Capture the cell that displays the provided text and extract its [x, y] central coordinate. 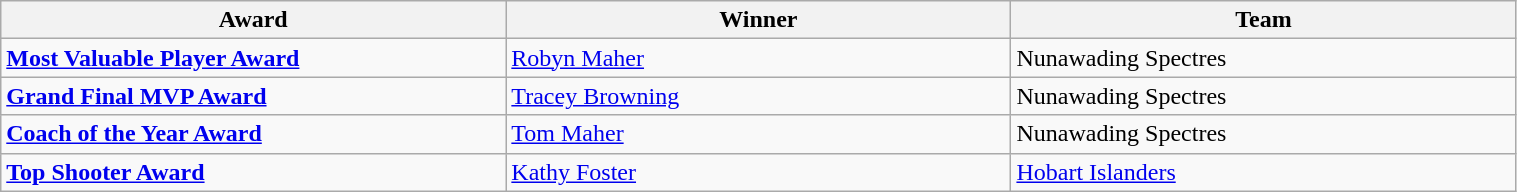
Grand Final MVP Award [254, 96]
Tracey Browning [758, 96]
Robyn Maher [758, 58]
Winner [758, 20]
Team [1264, 20]
Top Shooter Award [254, 172]
Most Valuable Player Award [254, 58]
Tom Maher [758, 134]
Hobart Islanders [1264, 172]
Coach of the Year Award [254, 134]
Kathy Foster [758, 172]
Award [254, 20]
